Capture the cell that displays the provided text and extract its [x, y] central coordinate. 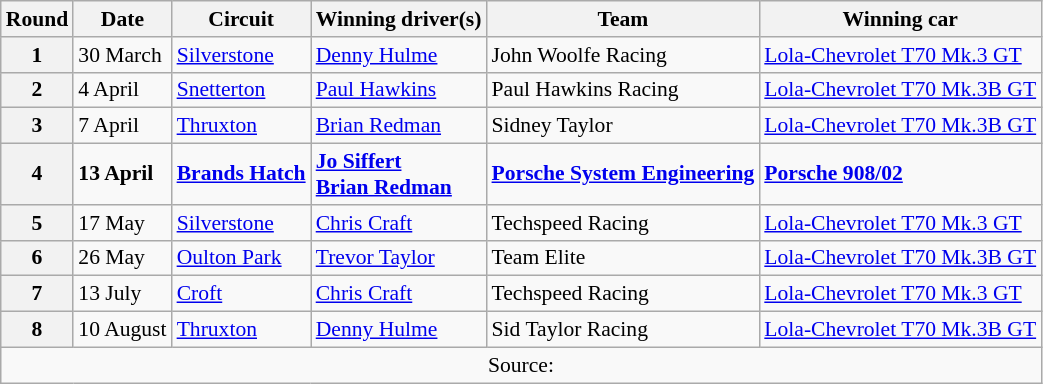
26 May [122, 258]
13 July [122, 294]
8 [38, 330]
13 April [122, 174]
Jo Siffert Brian Redman [399, 174]
5 [38, 223]
John Woolfe Racing [624, 55]
10 August [122, 330]
3 [38, 126]
Brands Hatch [242, 174]
Trevor Taylor [399, 258]
17 May [122, 223]
4 [38, 174]
Round [38, 19]
4 April [122, 90]
7 April [122, 126]
Snetterton [242, 90]
1 [38, 55]
Brian Redman [399, 126]
7 [38, 294]
30 March [122, 55]
Porsche System Engineering [624, 174]
Paul Hawkins [399, 90]
Croft [242, 294]
Circuit [242, 19]
Porsche 908/02 [900, 174]
Winning driver(s) [399, 19]
Team [624, 19]
Sid Taylor Racing [624, 330]
Source: [521, 365]
Sidney Taylor [624, 126]
6 [38, 258]
Team Elite [624, 258]
Winning car [900, 19]
2 [38, 90]
Oulton Park [242, 258]
Date [122, 19]
Paul Hawkins Racing [624, 90]
